Locate the cell with the specified text and output its (x, y) center coordinate. 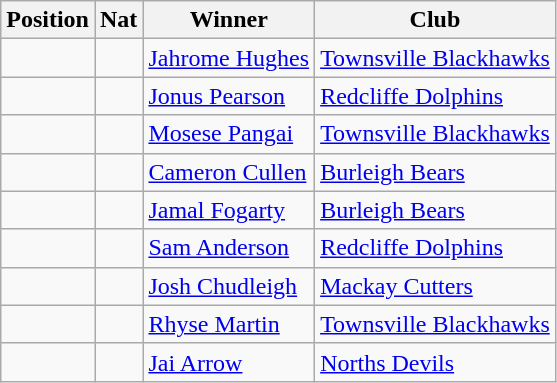
Jai Arrow (229, 362)
Norths Devils (436, 362)
Cameron Cullen (229, 172)
Josh Chudleigh (229, 286)
Mosese Pangai (229, 134)
Jahrome Hughes (229, 58)
Nat (118, 20)
Winner (229, 20)
Sam Anderson (229, 248)
Mackay Cutters (436, 286)
Jonus Pearson (229, 96)
Position (48, 20)
Jamal Fogarty (229, 210)
Club (436, 20)
Rhyse Martin (229, 324)
